Scan for the cell matching the given text and deliver its (x, y) coordinate at center. 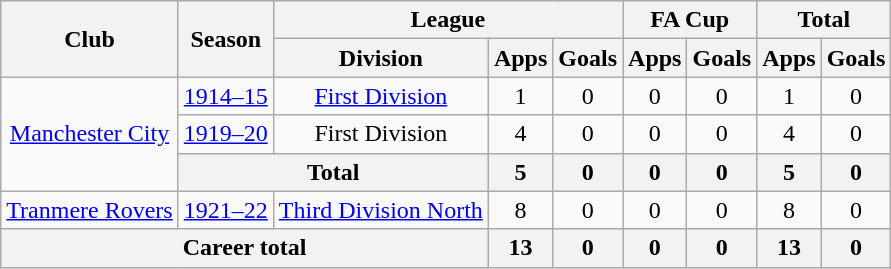
League (448, 20)
Division (380, 58)
Season (226, 39)
Tranmere Rovers (90, 210)
Career total (245, 248)
Third Division North (380, 210)
1921–22 (226, 210)
1919–20 (226, 134)
1914–15 (226, 96)
Club (90, 39)
Manchester City (90, 134)
FA Cup (690, 20)
